Find where the given text appears and provide that cell's center as [X, Y] coordinate. 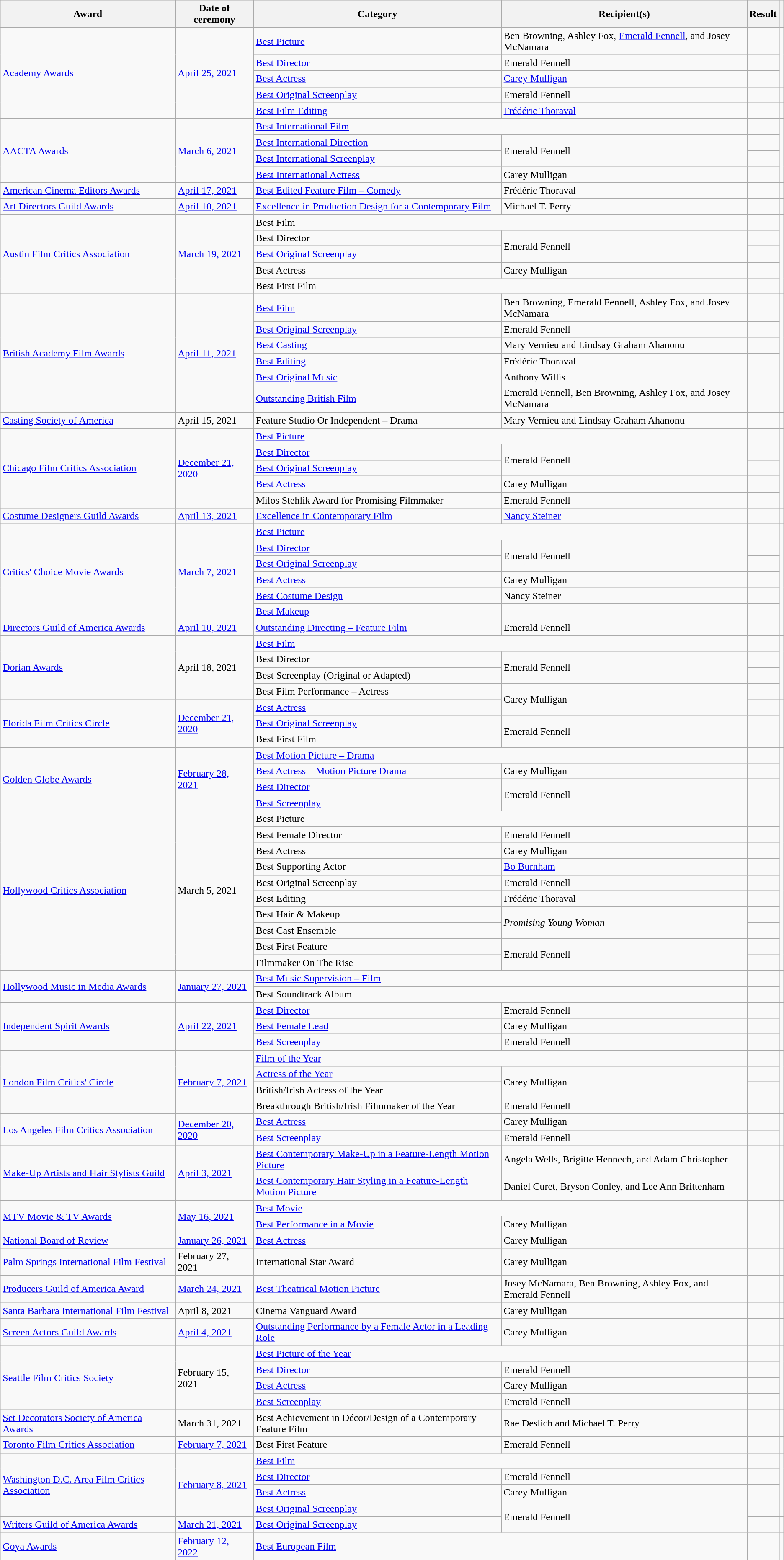
Hollywood Critics Association [88, 891]
April 13, 2021 [214, 516]
Cinema Vanguard Award [377, 1311]
Best International Screenplay [377, 158]
Best Female Director [377, 835]
Casting Society of America [88, 420]
Dorian Awards [88, 667]
Milos Stehlik Award for Promising Filmmaker [377, 500]
Best Film Editing [377, 111]
Best Achievement in Décor/Design of a Contemporary Feature Film [377, 1423]
Set Decorators Society of America Awards [88, 1423]
Best Soundtrack Album [500, 994]
March 6, 2021 [214, 150]
April 15, 2021 [214, 420]
April 4, 2021 [214, 1332]
Ben Browning, Ashley Fox, Emerald Fennell, and Josey McNamara [624, 41]
Excellence in Contemporary Film [377, 516]
AACTA Awards [88, 150]
March 24, 2021 [214, 1289]
Best Screenplay (Original or Adapted) [377, 675]
May 16, 2021 [214, 1216]
Best Hair & Makeup [377, 914]
Toronto Film Critics Association [88, 1445]
February 27, 2021 [214, 1262]
Bo Burnham [624, 867]
Seattle Film Critics Society [88, 1378]
Costume Designers Guild Awards [88, 516]
Best Original Music [377, 377]
Ben Browning, Emerald Fennell, Ashley Fox, and Josey McNamara [624, 307]
Critics' Choice Movie Awards [88, 572]
Actress of the Year [377, 1074]
Outstanding Performance by a Female Actor in a Leading Role [377, 1332]
Recipient(s) [624, 14]
Michael T. Perry [624, 206]
Filmmaker On The Rise [377, 962]
Best Film Performance – Actress [377, 691]
Best Movie [500, 1208]
April 22, 2021 [214, 1026]
British/Irish Actress of the Year [377, 1090]
Palm Springs International Film Festival [88, 1262]
Hollywood Music in Media Awards [88, 986]
Independent Spirit Awards [88, 1026]
Best Contemporary Hair Styling in a Feature-Length Motion Picture [377, 1186]
March 7, 2021 [214, 572]
Rae Deslich and Michael T. Perry [624, 1423]
Best Music Supervision – Film [500, 978]
Best Actress – Motion Picture Drama [377, 771]
Best Female Lead [377, 1026]
April 17, 2021 [214, 190]
Breakthrough British/Irish Filmmaker of the Year [377, 1106]
National Board of Review [88, 1240]
April 11, 2021 [214, 353]
Austin Film Critics Association [88, 254]
International Star Award [377, 1262]
Best Supporting Actor [377, 867]
Best International Film [500, 127]
Golden Globe Awards [88, 779]
London Film Critics' Circle [88, 1082]
Writers Guild of America Awards [88, 1524]
Santa Barbara International Film Festival [88, 1311]
Best International Direction [377, 142]
Best Costume Design [377, 596]
Outstanding Directing – Feature Film [377, 628]
Angela Wells, Brigitte Hennech, and Adam Christopher [624, 1160]
Best Contemporary Make-Up in a Feature-Length Motion Picture [377, 1160]
March 21, 2021 [214, 1524]
British Academy Film Awards [88, 353]
April 3, 2021 [214, 1173]
Directors Guild of America Awards [88, 628]
Producers Guild of America Award [88, 1289]
February 15, 2021 [214, 1378]
Art Directors Guild Awards [88, 206]
Category [377, 14]
Emerald Fennell, Ben Browning, Ashley Fox, and Josey McNamara [624, 399]
Daniel Curet, Bryson Conley, and Lee Ann Brittenham [624, 1186]
Los Angeles Film Critics Association [88, 1130]
February 28, 2021 [214, 779]
Film of the Year [500, 1058]
Promising Young Woman [624, 922]
American Cinema Editors Awards [88, 190]
Josey McNamara, Ben Browning, Ashley Fox, and Emerald Fennell [624, 1289]
Best Performance in a Movie [377, 1224]
January 27, 2021 [214, 986]
Best Motion Picture – Drama [500, 755]
Best European Film [500, 1546]
December 20, 2020 [214, 1130]
Best Makeup [377, 612]
March 19, 2021 [214, 254]
Best Theatrical Motion Picture [377, 1289]
Best Picture of the Year [500, 1354]
Florida Film Critics Circle [88, 723]
February 8, 2021 [214, 1485]
Anthony Willis [624, 377]
MTV Movie & TV Awards [88, 1216]
Award [88, 14]
Make-Up Artists and Hair Stylists Guild [88, 1173]
Goya Awards [88, 1546]
Date of ceremony [214, 14]
Washington D.C. Area Film Critics Association [88, 1485]
April 18, 2021 [214, 667]
Chicago Film Critics Association [88, 468]
April 25, 2021 [214, 73]
Excellence in Production Design for a Contemporary Film [377, 206]
February 12, 2022 [214, 1546]
Academy Awards [88, 73]
March 31, 2021 [214, 1423]
Best Cast Ensemble [377, 930]
Best International Actress [377, 174]
Screen Actors Guild Awards [88, 1332]
Outstanding British Film [377, 399]
January 26, 2021 [214, 1240]
Best Casting [377, 345]
April 8, 2021 [214, 1311]
Best Edited Feature Film – Comedy [377, 190]
Result [763, 14]
March 5, 2021 [214, 891]
Feature Studio Or Independent – Drama [377, 420]
